Search for the cell housing the specified text and yield its [x, y] center coordinate. 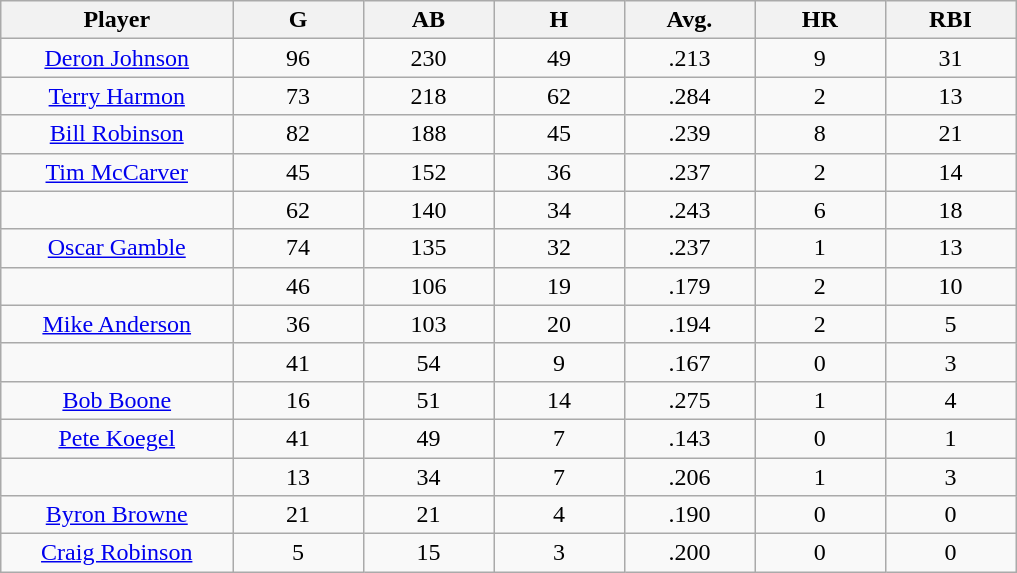
18 [950, 210]
51 [428, 400]
Avg. [689, 20]
73 [298, 96]
Terry Harmon [117, 96]
20 [559, 324]
103 [428, 324]
.239 [689, 134]
82 [298, 134]
46 [298, 286]
.194 [689, 324]
Oscar Gamble [117, 248]
152 [428, 172]
218 [428, 96]
H [559, 20]
6 [820, 210]
Bob Boone [117, 400]
Pete Koegel [117, 438]
Bill Robinson [117, 134]
.284 [689, 96]
230 [428, 58]
.206 [689, 477]
135 [428, 248]
Craig Robinson [117, 553]
Byron Browne [117, 515]
96 [298, 58]
G [298, 20]
.275 [689, 400]
RBI [950, 20]
AB [428, 20]
106 [428, 286]
Deron Johnson [117, 58]
.167 [689, 362]
.179 [689, 286]
.243 [689, 210]
.143 [689, 438]
.213 [689, 58]
54 [428, 362]
140 [428, 210]
.190 [689, 515]
Tim McCarver [117, 172]
32 [559, 248]
74 [298, 248]
16 [298, 400]
10 [950, 286]
15 [428, 553]
188 [428, 134]
31 [950, 58]
Player [117, 20]
Mike Anderson [117, 324]
19 [559, 286]
8 [820, 134]
.200 [689, 553]
HR [820, 20]
